From the cell containing the given text, extract its center point as [x, y] coordinate. 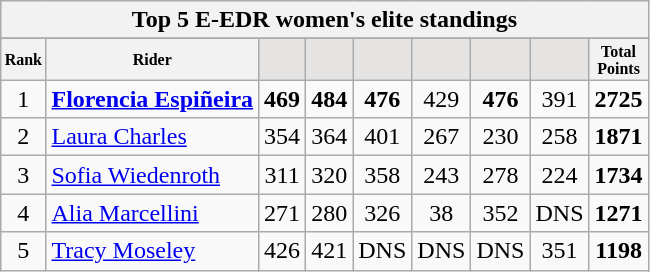
1 [24, 99]
278 [500, 175]
320 [330, 175]
Laura Charles [152, 137]
358 [382, 175]
1198 [618, 251]
421 [330, 251]
Tracy Moseley [152, 251]
429 [442, 99]
Top 5 E-EDR women's elite standings [324, 20]
1271 [618, 213]
243 [442, 175]
4 [24, 213]
1871 [618, 137]
280 [330, 213]
3 [24, 175]
258 [560, 137]
271 [282, 213]
401 [382, 137]
224 [560, 175]
Rider [152, 60]
Sofia Wiedenroth [152, 175]
426 [282, 251]
230 [500, 137]
TotalPoints [618, 60]
Alia Marcellini [152, 213]
351 [560, 251]
311 [282, 175]
391 [560, 99]
352 [500, 213]
469 [282, 99]
364 [330, 137]
38 [442, 213]
5 [24, 251]
354 [282, 137]
484 [330, 99]
267 [442, 137]
Rank [24, 60]
Florencia Espiñeira [152, 99]
326 [382, 213]
1734 [618, 175]
2725 [618, 99]
2 [24, 137]
